Detect which cell encompasses the target text, then output its [x, y] center coordinate. 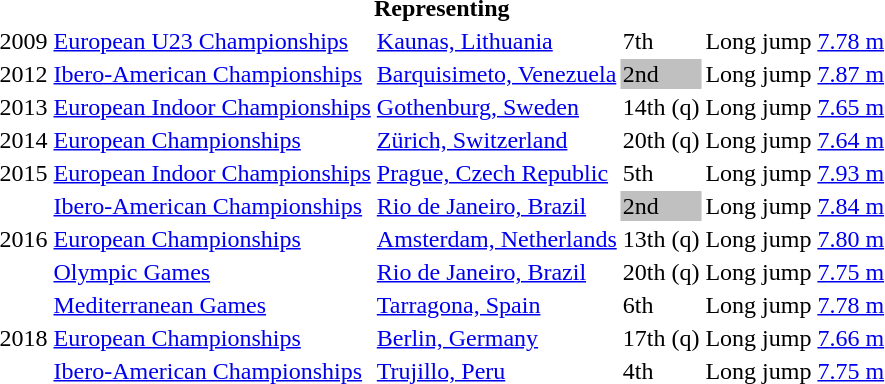
Berlin, Germany [496, 338]
13th (q) [661, 239]
Amsterdam, Netherlands [496, 239]
7th [661, 41]
Gothenburg, Sweden [496, 107]
Kaunas, Lithuania [496, 41]
14th (q) [661, 107]
Mediterranean Games [212, 305]
European U23 Championships [212, 41]
Barquisimeto, Venezuela [496, 74]
5th [661, 173]
Prague, Czech Republic [496, 173]
6th [661, 305]
Tarragona, Spain [496, 305]
17th (q) [661, 338]
Olympic Games [212, 272]
Zürich, Switzerland [496, 140]
